Determine the (x, y) coordinate at the center of the cell enclosing the given text.  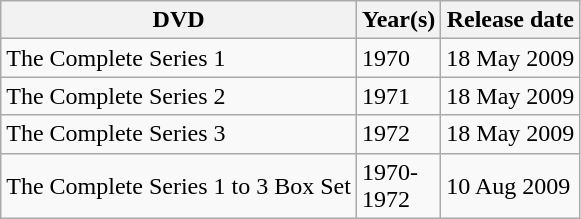
Year(s) (398, 20)
The Complete Series 1 to 3 Box Set (179, 186)
1972 (398, 134)
The Complete Series 1 (179, 58)
DVD (179, 20)
Release date (510, 20)
The Complete Series 3 (179, 134)
1970 (398, 58)
1971 (398, 96)
10 Aug 2009 (510, 186)
The Complete Series 2 (179, 96)
1970-1972 (398, 186)
